From the cell containing the given text, extract its center point as (x, y) coordinate. 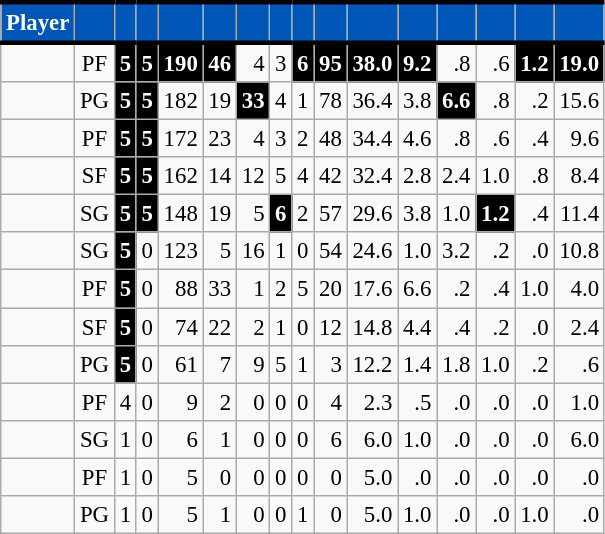
32.4 (372, 176)
3.2 (456, 251)
.5 (418, 402)
14 (220, 176)
4.6 (418, 139)
38.0 (372, 62)
123 (180, 251)
182 (180, 101)
10.8 (579, 251)
11.4 (579, 214)
8.4 (579, 176)
15.6 (579, 101)
95 (330, 62)
54 (330, 251)
12.2 (372, 364)
29.6 (372, 214)
9.2 (418, 62)
4.4 (418, 327)
Player (38, 22)
74 (180, 327)
16 (252, 251)
14.8 (372, 327)
2.8 (418, 176)
24.6 (372, 251)
36.4 (372, 101)
46 (220, 62)
19.0 (579, 62)
190 (180, 62)
9.6 (579, 139)
61 (180, 364)
48 (330, 139)
148 (180, 214)
88 (180, 289)
57 (330, 214)
78 (330, 101)
2.3 (372, 402)
42 (330, 176)
1.8 (456, 364)
172 (180, 139)
4.0 (579, 289)
1.4 (418, 364)
7 (220, 364)
34.4 (372, 139)
17.6 (372, 289)
20 (330, 289)
22 (220, 327)
23 (220, 139)
162 (180, 176)
